Detect which cell encompasses the target text, then output its (X, Y) center coordinate. 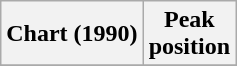
Chart (1990) (72, 34)
Peakposition (189, 34)
